Identify which cell holds the provided text, then report its (X, Y) central coordinate. 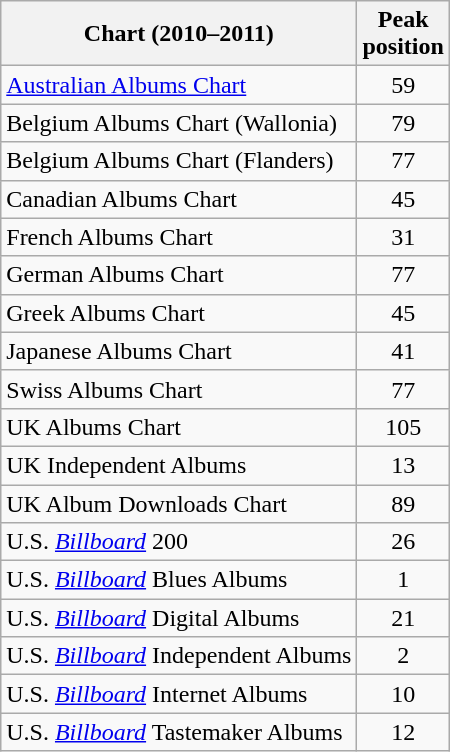
Greek Albums Chart (179, 313)
UK Albums Chart (179, 427)
U.S. Billboard Digital Albums (179, 618)
Canadian Albums Chart (179, 199)
10 (403, 694)
41 (403, 351)
89 (403, 503)
21 (403, 618)
French Albums Chart (179, 237)
Japanese Albums Chart (179, 351)
59 (403, 85)
Swiss Albums Chart (179, 389)
Chart (2010–2011) (179, 34)
UK Album Downloads Chart (179, 503)
13 (403, 465)
105 (403, 427)
79 (403, 123)
26 (403, 542)
Australian Albums Chart (179, 85)
2 (403, 656)
German Albums Chart (179, 275)
U.S. Billboard 200 (179, 542)
U.S. Billboard Internet Albums (179, 694)
UK Independent Albums (179, 465)
31 (403, 237)
U.S. Billboard Tastemaker Albums (179, 732)
Peakposition (403, 34)
U.S. Billboard Blues Albums (179, 580)
1 (403, 580)
12 (403, 732)
Belgium Albums Chart (Flanders) (179, 161)
Belgium Albums Chart (Wallonia) (179, 123)
U.S. Billboard Independent Albums (179, 656)
